Pinpoint the cell where the given text exists, returning its [X, Y] midpoint coordinate. 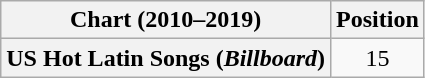
US Hot Latin Songs (Billboard) [166, 58]
Chart (2010–2019) [166, 20]
Position [378, 20]
15 [378, 58]
